Search for the cell housing the specified text and yield its [x, y] center coordinate. 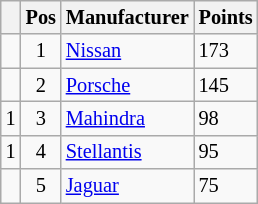
Manufacturer [128, 17]
145 [226, 85]
Points [226, 17]
Nissan [128, 51]
2 [41, 85]
Pos [41, 17]
Mahindra [128, 118]
173 [226, 51]
Jaguar [128, 186]
95 [226, 152]
Porsche [128, 85]
75 [226, 186]
98 [226, 118]
4 [41, 152]
3 [41, 118]
Stellantis [128, 152]
5 [41, 186]
